Provide the (x, y) coordinate of the cell's center where the given text is located.  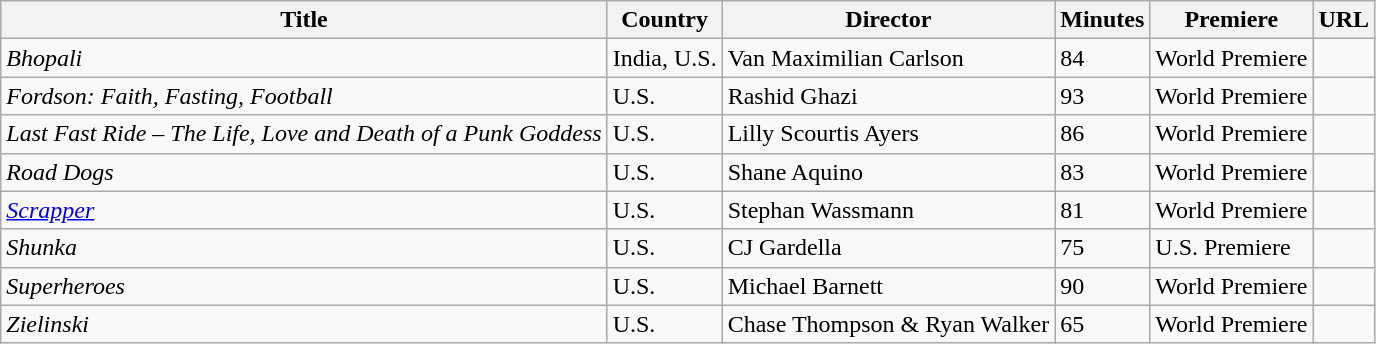
Rashid Ghazi (888, 96)
Director (888, 20)
65 (1102, 324)
Minutes (1102, 20)
84 (1102, 58)
Stephan Wassmann (888, 210)
Zielinski (304, 324)
93 (1102, 96)
Chase Thompson & Ryan Walker (888, 324)
URL (1344, 20)
86 (1102, 134)
Shunka (304, 248)
90 (1102, 286)
Premiere (1232, 20)
Superheroes (304, 286)
Last Fast Ride – The Life, Love and Death of a Punk Goddess (304, 134)
Scrapper (304, 210)
83 (1102, 172)
Shane Aquino (888, 172)
75 (1102, 248)
Bhopali (304, 58)
Michael Barnett (888, 286)
U.S. Premiere (1232, 248)
Lilly Scourtis Ayers (888, 134)
Title (304, 20)
Van Maximilian Carlson (888, 58)
CJ Gardella (888, 248)
Fordson: Faith, Fasting, Football (304, 96)
81 (1102, 210)
India, U.S. (664, 58)
Road Dogs (304, 172)
Country (664, 20)
